Pinpoint the cell where the given text exists, returning its [X, Y] midpoint coordinate. 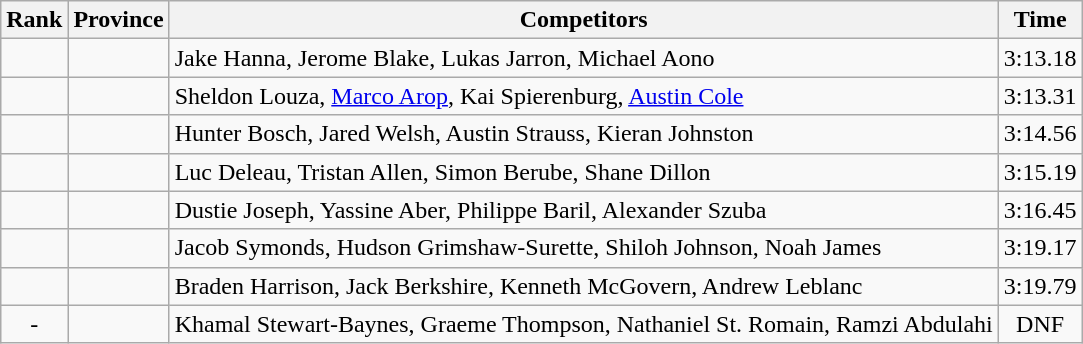
Dustie Joseph, Yassine Aber, Philippe Baril, Alexander Szuba [584, 210]
3:19.79 [1040, 286]
Braden Harrison, Jack Berkshire, Kenneth McGovern, Andrew Leblanc [584, 286]
Rank [34, 20]
3:19.17 [1040, 248]
Jacob Symonds, Hudson Grimshaw-Surette, Shiloh Johnson, Noah James [584, 248]
Jake Hanna, Jerome Blake, Lukas Jarron, Michael Aono [584, 58]
3:16.45 [1040, 210]
DNF [1040, 324]
- [34, 324]
Luc Deleau, Tristan Allen, Simon Berube, Shane Dillon [584, 172]
3:13.31 [1040, 96]
Competitors [584, 20]
Time [1040, 20]
3:14.56 [1040, 134]
Sheldon Louza, Marco Arop, Kai Spierenburg, Austin Cole [584, 96]
Hunter Bosch, Jared Welsh, Austin Strauss, Kieran Johnston [584, 134]
3:13.18 [1040, 58]
Khamal Stewart-Baynes, Graeme Thompson, Nathaniel St. Romain, Ramzi Abdulahi [584, 324]
Province [118, 20]
3:15.19 [1040, 172]
